Return (X, Y) of the center of cell containing provided text 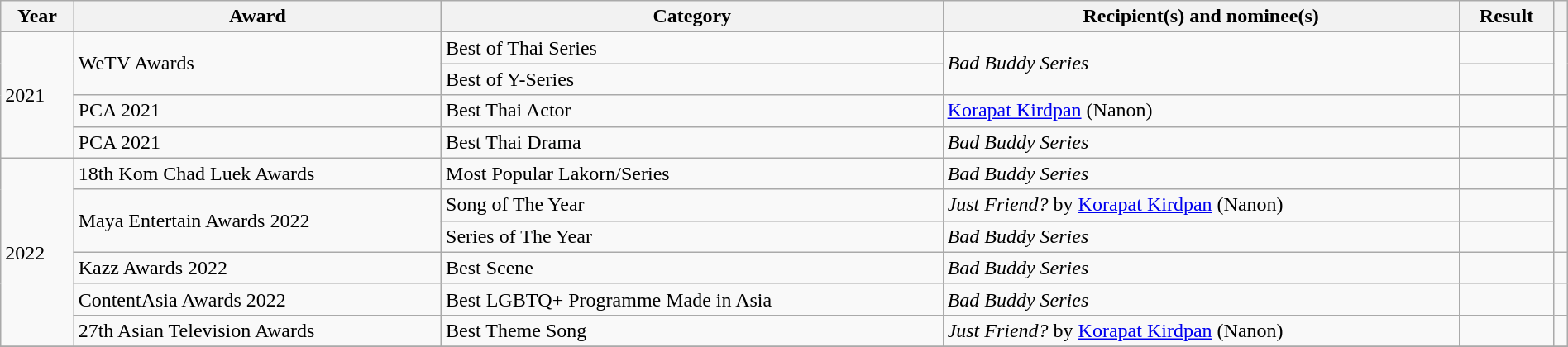
Best LGBTQ+ Programme Made in Asia (693, 299)
Series of The Year (693, 236)
Recipient(s) and nominee(s) (1201, 17)
Best of Thai Series (693, 48)
Year (37, 17)
Maya Entertain Awards 2022 (257, 221)
WeTV Awards (257, 64)
Korapat Kirdpan (Nanon) (1201, 111)
ContentAsia Awards 2022 (257, 299)
Best Scene (693, 268)
Song of The Year (693, 205)
27th Asian Television Awards (257, 330)
Best Theme Song (693, 330)
Best Thai Drama (693, 142)
Result (1506, 17)
Most Popular Lakorn/Series (693, 173)
Best of Y-Series (693, 79)
Category (693, 17)
2021 (37, 95)
Award (257, 17)
Best Thai Actor (693, 111)
18th Kom Chad Luek Awards (257, 173)
2022 (37, 252)
Kazz Awards 2022 (257, 268)
